Provide the (x, y) coordinate of the cell's center where the given text is located.  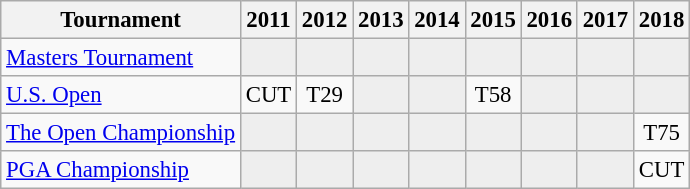
T75 (661, 133)
U.S. Open (121, 95)
The Open Championship (121, 133)
2017 (605, 20)
PGA Championship (121, 170)
Tournament (121, 20)
2015 (493, 20)
2014 (437, 20)
T58 (493, 95)
2013 (381, 20)
Masters Tournament (121, 58)
2012 (325, 20)
2016 (549, 20)
2018 (661, 20)
T29 (325, 95)
2011 (268, 20)
